Locate the cell with the specified text and output its (x, y) center coordinate. 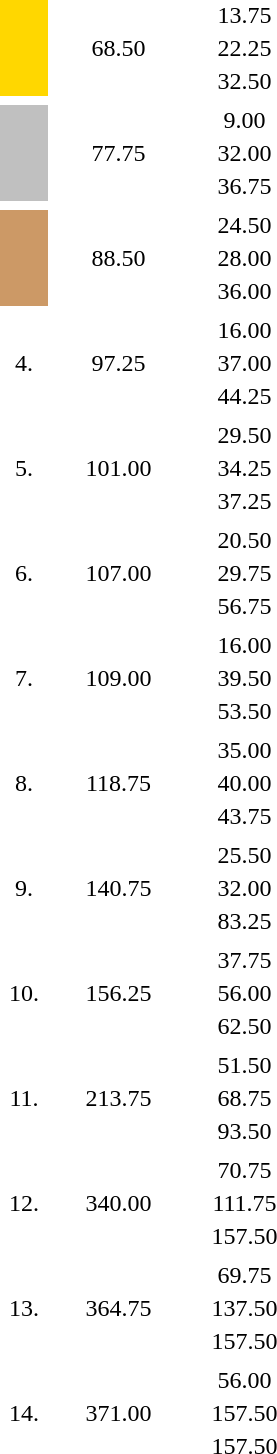
101.00 (118, 468)
77.75 (118, 153)
140.75 (118, 888)
340.00 (118, 1203)
156.25 (118, 993)
10. (24, 993)
9. (24, 888)
8. (24, 783)
13. (24, 1308)
109.00 (118, 678)
5. (24, 468)
364.75 (118, 1308)
97.25 (118, 363)
118.75 (118, 783)
4. (24, 363)
7. (24, 678)
68.50 (118, 48)
213.75 (118, 1098)
11. (24, 1098)
107.00 (118, 573)
88.50 (118, 258)
6. (24, 573)
12. (24, 1203)
